Extract the (x, y) coordinate from the center of the cell holding the provided text.  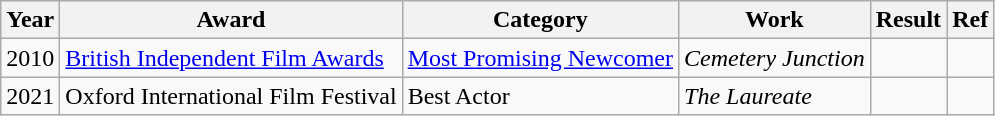
Best Actor (540, 96)
2021 (30, 96)
Category (540, 20)
Cemetery Junction (775, 58)
Award (231, 20)
Ref (970, 20)
British Independent Film Awards (231, 58)
Year (30, 20)
Most Promising Newcomer (540, 58)
Result (908, 20)
Work (775, 20)
2010 (30, 58)
Oxford International Film Festival (231, 96)
The Laureate (775, 96)
